Search for the cell housing the specified text and yield its [X, Y] center coordinate. 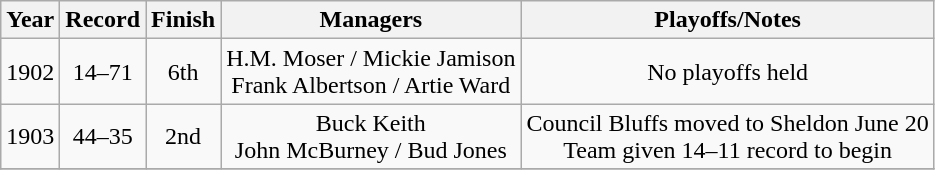
Managers [371, 20]
No playoffs held [728, 72]
H.M. Moser / Mickie JamisonFrank Albertson / Artie Ward [371, 72]
44–35 [103, 136]
Council Bluffs moved to Sheldon June 20Team given 14–11 record to begin [728, 136]
Buck KeithJohn McBurney / Bud Jones [371, 136]
Finish [184, 20]
Record [103, 20]
6th [184, 72]
14–71 [103, 72]
1902 [30, 72]
2nd [184, 136]
Playoffs/Notes [728, 20]
1903 [30, 136]
Year [30, 20]
